Return (X, Y) of the center of cell containing provided text 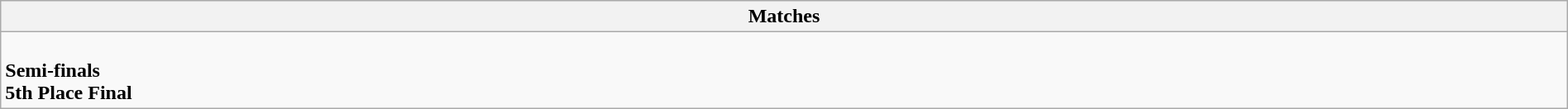
Semi-finals 5th Place Final (784, 70)
Matches (784, 17)
